Search for the cell housing the specified text and yield its [X, Y] center coordinate. 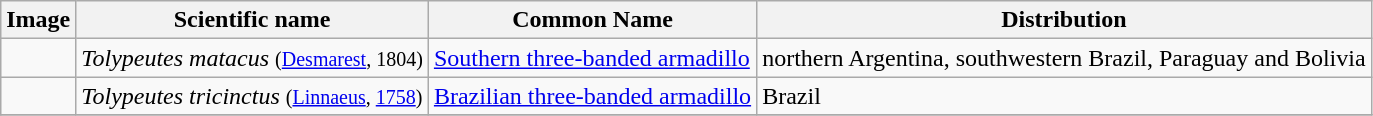
Brazilian three-banded armadillo [592, 96]
Brazil [1064, 96]
Scientific name [252, 20]
Tolypeutes matacus (Desmarest, 1804) [252, 58]
Distribution [1064, 20]
Image [38, 20]
Tolypeutes tricinctus (Linnaeus, 1758) [252, 96]
northern Argentina, southwestern Brazil, Paraguay and Bolivia [1064, 58]
Southern three-banded armadillo [592, 58]
Common Name [592, 20]
